Return (x, y) of the center of cell containing provided text 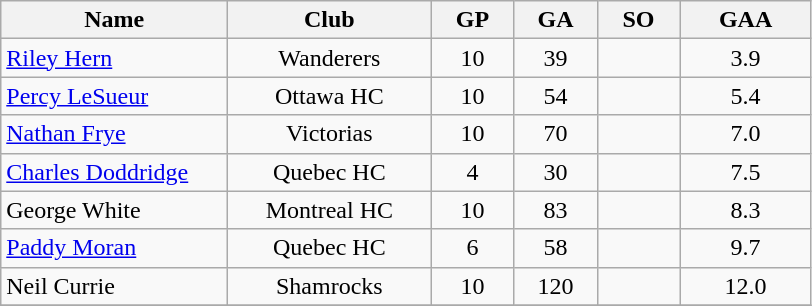
Name (114, 20)
70 (556, 134)
GA (556, 20)
120 (556, 286)
4 (472, 172)
58 (556, 248)
Wanderers (330, 58)
Club (330, 20)
3.9 (746, 58)
83 (556, 210)
Victorias (330, 134)
54 (556, 96)
George White (114, 210)
7.0 (746, 134)
Shamrocks (330, 286)
GP (472, 20)
GAA (746, 20)
Ottawa HC (330, 96)
39 (556, 58)
Montreal HC (330, 210)
5.4 (746, 96)
Neil Currie (114, 286)
Charles Doddridge (114, 172)
9.7 (746, 248)
12.0 (746, 286)
SO (638, 20)
8.3 (746, 210)
Percy LeSueur (114, 96)
Paddy Moran (114, 248)
6 (472, 248)
Riley Hern (114, 58)
7.5 (746, 172)
Nathan Frye (114, 134)
30 (556, 172)
